Detect which cell encompasses the target text, then output its (x, y) center coordinate. 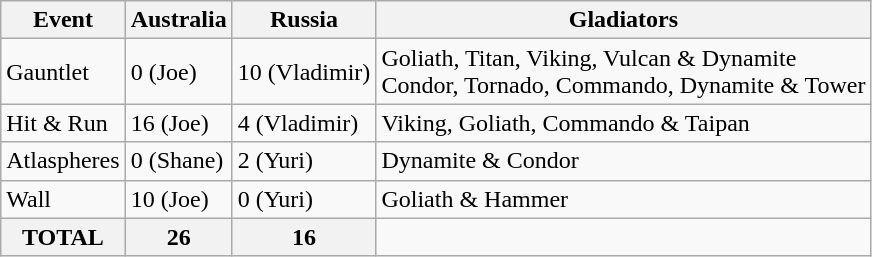
16 (Joe) (178, 123)
Australia (178, 20)
Russia (304, 20)
0 (Shane) (178, 161)
Event (63, 20)
26 (178, 237)
10 (Vladimir) (304, 72)
2 (Yuri) (304, 161)
Hit & Run (63, 123)
Atlaspheres (63, 161)
Gauntlet (63, 72)
0 (Joe) (178, 72)
Dynamite & Condor (624, 161)
Wall (63, 199)
Goliath, Titan, Viking, Vulcan & Dynamite Condor, Tornado, Commando, Dynamite & Tower (624, 72)
Goliath & Hammer (624, 199)
0 (Yuri) (304, 199)
TOTAL (63, 237)
Gladiators (624, 20)
Viking, Goliath, Commando & Taipan (624, 123)
16 (304, 237)
10 (Joe) (178, 199)
4 (Vladimir) (304, 123)
